Output the [X, Y] coordinate of the center of the cell containing the given text.  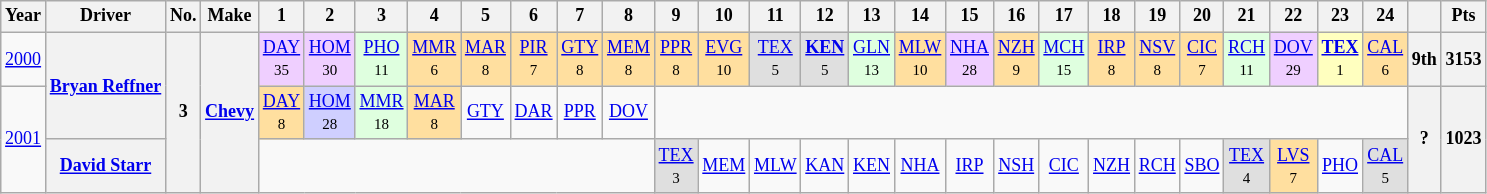
1 [281, 16]
19 [1157, 16]
20 [1202, 16]
24 [1386, 16]
LVS7 [1293, 166]
No. [184, 16]
21 [1247, 16]
RCH [1157, 166]
GTY8 [580, 59]
2001 [24, 140]
23 [1340, 16]
CAL6 [1386, 59]
PHO [1340, 166]
11 [776, 16]
9 [676, 16]
5 [486, 16]
TEX4 [1247, 166]
Driver [105, 16]
KAN [825, 166]
14 [920, 16]
PPR [580, 113]
MMR18 [382, 113]
David Starr [105, 166]
17 [1064, 16]
DOV [629, 113]
CIC7 [1202, 59]
8 [629, 16]
NZH9 [1016, 59]
HOM30 [330, 59]
IRP [970, 166]
Chevy [230, 112]
12 [825, 16]
PIR7 [534, 59]
PHO11 [382, 59]
1023 [1464, 140]
7 [580, 16]
DAR [534, 113]
16 [1016, 16]
Pts [1464, 16]
DOV29 [1293, 59]
NHA28 [970, 59]
15 [970, 16]
NHA [920, 166]
RCH11 [1247, 59]
18 [1112, 16]
NZH [1112, 166]
CIC [1064, 166]
MLW [776, 166]
MMR6 [434, 59]
4 [434, 16]
EVG10 [724, 59]
GLN13 [872, 59]
NSH [1016, 166]
2 [330, 16]
MEM8 [629, 59]
? [1425, 140]
TEX1 [1340, 59]
2000 [24, 59]
HOM28 [330, 113]
10 [724, 16]
Year [24, 16]
3153 [1464, 59]
Make [230, 16]
DAY8 [281, 113]
MCH15 [1064, 59]
KEN [872, 166]
6 [534, 16]
KEN5 [825, 59]
MEM [724, 166]
13 [872, 16]
GTY [486, 113]
SBO [1202, 166]
TEX3 [676, 166]
9th [1425, 59]
DAY35 [281, 59]
NSV8 [1157, 59]
IRP8 [1112, 59]
22 [1293, 16]
Bryan Reffner [105, 86]
CAL5 [1386, 166]
MLW10 [920, 59]
TEX5 [776, 59]
PPR8 [676, 59]
